Provide the [X, Y] coordinate of the cell's center where the given text is located.  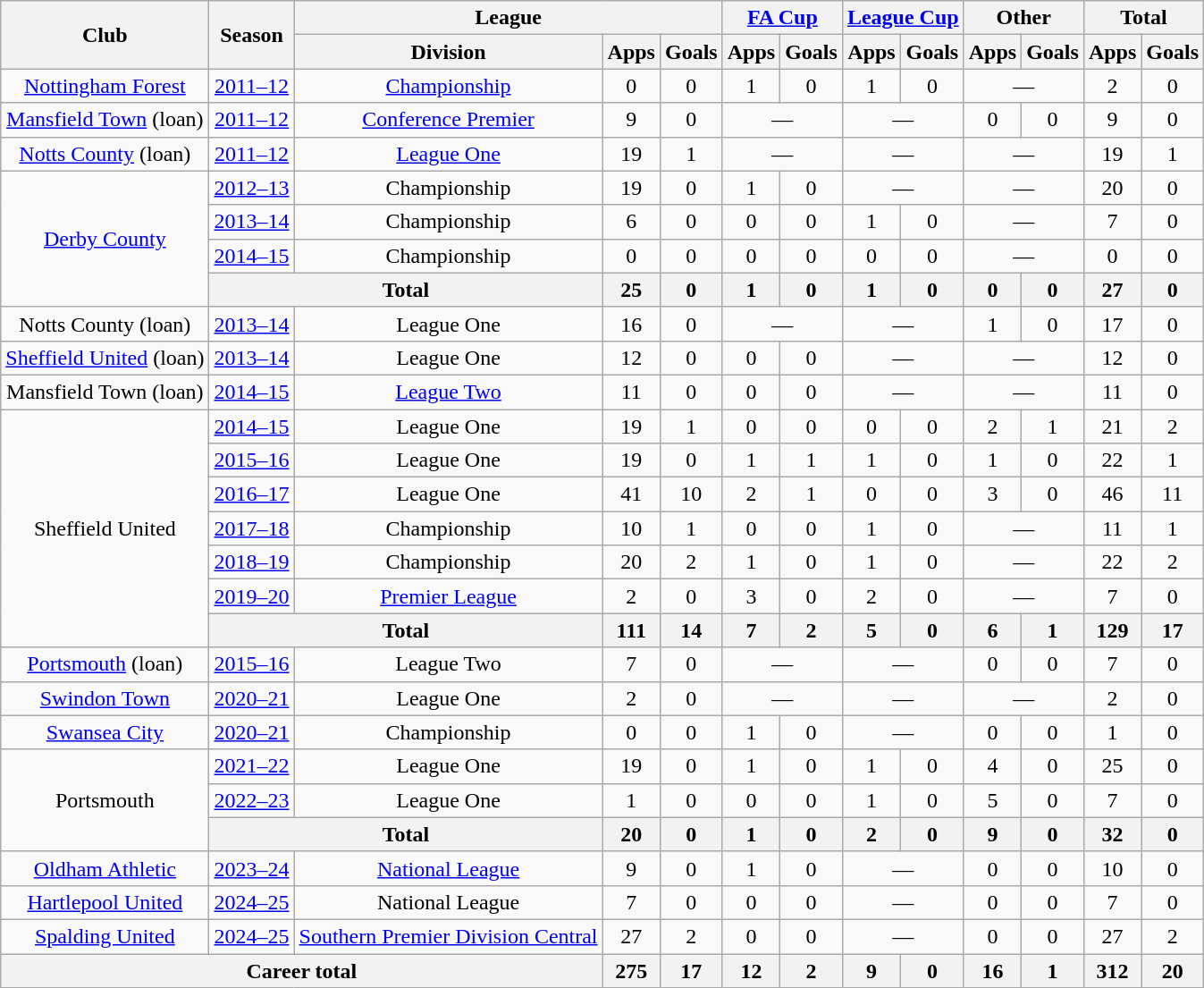
32 [1112, 834]
Swindon Town [105, 698]
2012–13 [252, 188]
129 [1112, 630]
312 [1112, 970]
Sheffield United [105, 528]
111 [631, 630]
2023–24 [252, 868]
Portsmouth [105, 800]
FA Cup [782, 18]
2016–17 [252, 494]
2019–20 [252, 596]
Other [1023, 18]
Season [252, 35]
Spalding United [105, 936]
14 [691, 630]
Portsmouth (loan) [105, 664]
21 [1112, 426]
4 [992, 766]
Career total [302, 970]
Hartlepool United [105, 902]
Swansea City [105, 732]
46 [1112, 494]
League Cup [903, 18]
2017–18 [252, 528]
League [508, 18]
2021–22 [252, 766]
275 [631, 970]
Southern Premier Division Central [449, 936]
Oldham Athletic [105, 868]
2018–19 [252, 562]
Sheffield United (loan) [105, 358]
Club [105, 35]
2022–23 [252, 800]
Nottingham Forest [105, 86]
Premier League [449, 596]
Conference Premier [449, 120]
Division [449, 52]
Derby County [105, 239]
41 [631, 494]
